For the text-containing cell, return its midpoint in (x, y) coordinate format. 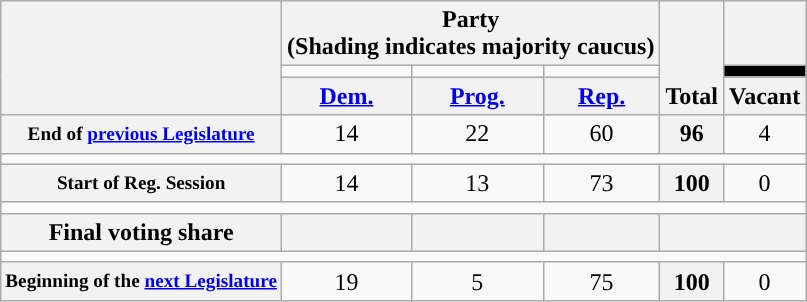
5 (477, 281)
73 (602, 183)
Prog. (477, 96)
Start of Reg. Session (142, 183)
75 (602, 281)
60 (602, 134)
96 (692, 134)
Dem. (347, 96)
End of previous Legislature (142, 134)
Rep. (602, 96)
19 (347, 281)
Vacant (764, 96)
Beginning of the next Legislature (142, 281)
Total (692, 58)
22 (477, 134)
Party (Shading indicates majority caucus) (471, 34)
Final voting share (142, 232)
4 (764, 134)
13 (477, 183)
